Identify which cell holds the provided text, then report its (x, y) central coordinate. 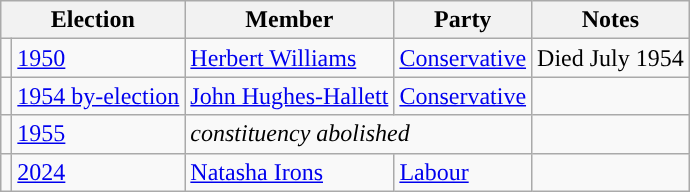
2024 (98, 172)
Member (290, 20)
Labour (463, 172)
John Hughes-Hallett (290, 96)
1954 by-election (98, 96)
Election (93, 20)
constituency abolished (358, 134)
1950 (98, 58)
Herbert Williams (290, 58)
Died July 1954 (611, 58)
Party (463, 20)
Notes (611, 20)
Natasha Irons (290, 172)
1955 (98, 134)
